Provide the [X, Y] coordinate of the cell's center where the given text is located.  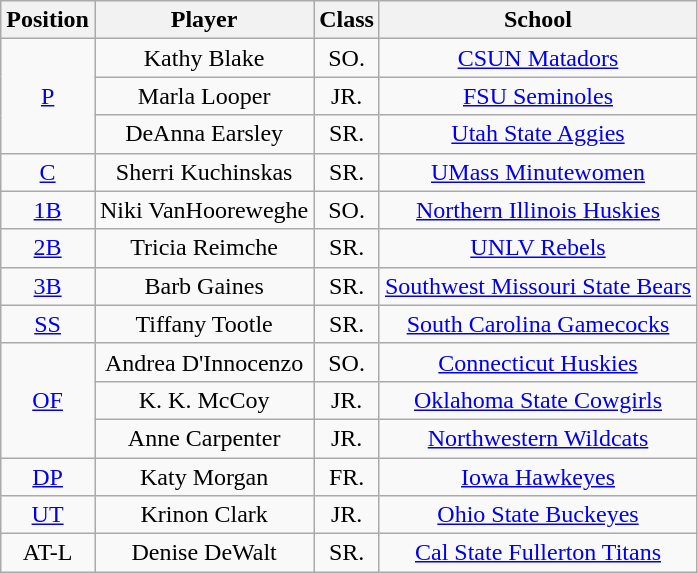
Connecticut Huskies [538, 362]
School [538, 20]
Northern Illinois Huskies [538, 210]
AT-L [48, 553]
P [48, 96]
Iowa Hawkeyes [538, 477]
SS [48, 324]
Ohio State Buckeyes [538, 515]
Krinon Clark [204, 515]
DeAnna Earsley [204, 134]
Cal State Fullerton Titans [538, 553]
Anne Carpenter [204, 438]
Denise DeWalt [204, 553]
Position [48, 20]
UMass Minutewomen [538, 172]
3B [48, 286]
Marla Looper [204, 96]
UNLV Rebels [538, 248]
FSU Seminoles [538, 96]
Southwest Missouri State Bears [538, 286]
DP [48, 477]
C [48, 172]
2B [48, 248]
UT [48, 515]
Katy Morgan [204, 477]
K. K. McCoy [204, 400]
Kathy Blake [204, 58]
Player [204, 20]
Tricia Reimche [204, 248]
Utah State Aggies [538, 134]
Northwestern Wildcats [538, 438]
FR. [347, 477]
Barb Gaines [204, 286]
Tiffany Tootle [204, 324]
South Carolina Gamecocks [538, 324]
CSUN Matadors [538, 58]
Niki VanHooreweghe [204, 210]
1B [48, 210]
Andrea D'Innocenzo [204, 362]
OF [48, 400]
Sherri Kuchinskas [204, 172]
Oklahoma State Cowgirls [538, 400]
Class [347, 20]
